Output the [x, y] coordinate of the center of the cell containing the given text.  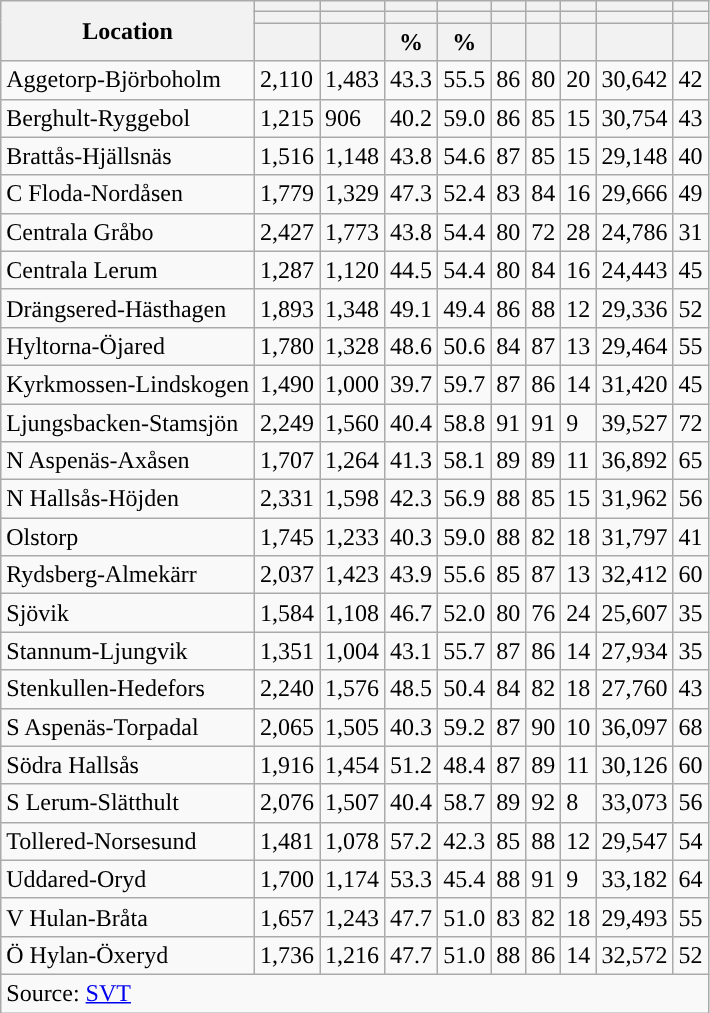
59.2 [464, 727]
48.4 [464, 765]
44.5 [412, 270]
29,336 [634, 308]
Kyrkmossen-Lindskogen [128, 384]
58.8 [464, 423]
2,427 [286, 232]
20 [578, 80]
Ö Hylan-Öxeryd [128, 955]
Berghult-Ryggebol [128, 118]
24,786 [634, 232]
92 [544, 803]
C Floda-Nordåsen [128, 194]
2,249 [286, 423]
Drängsered-Hästhagen [128, 308]
1,348 [352, 308]
2,110 [286, 80]
1,736 [286, 955]
Aggetorp-Björboholm [128, 80]
51.2 [412, 765]
54.6 [464, 156]
49 [690, 194]
Source: SVT [354, 993]
43.3 [412, 80]
1,174 [352, 879]
Ljungsbacken-Stamsjön [128, 423]
S Lerum-Slätthult [128, 803]
Tollered-Norsesund [128, 841]
48.5 [412, 689]
1,329 [352, 194]
43.9 [412, 575]
S Aspenäs-Torpadal [128, 727]
1,215 [286, 118]
Stenkullen-Hedefors [128, 689]
Olstorp [128, 537]
30,642 [634, 80]
1,745 [286, 537]
55.5 [464, 80]
65 [690, 461]
1,780 [286, 346]
1,216 [352, 955]
1,120 [352, 270]
32,572 [634, 955]
1,483 [352, 80]
57.2 [412, 841]
58.7 [464, 803]
47.3 [412, 194]
54 [690, 841]
1,108 [352, 613]
64 [690, 879]
1,287 [286, 270]
39,527 [634, 423]
Brattås-Hjällsnäs [128, 156]
1,243 [352, 917]
1,000 [352, 384]
V Hulan-Bråta [128, 917]
31,797 [634, 537]
1,773 [352, 232]
29,148 [634, 156]
31 [690, 232]
Centrala Gråbo [128, 232]
2,037 [286, 575]
42 [690, 80]
1,078 [352, 841]
1,916 [286, 765]
1,233 [352, 537]
1,598 [352, 499]
1,264 [352, 461]
55.6 [464, 575]
2,331 [286, 499]
8 [578, 803]
68 [690, 727]
1,893 [286, 308]
30,754 [634, 118]
Centrala Lerum [128, 270]
1,779 [286, 194]
1,454 [352, 765]
Uddared-Oryd [128, 879]
76 [544, 613]
43.1 [412, 651]
1,516 [286, 156]
40 [690, 156]
48.6 [412, 346]
59.7 [464, 384]
36,892 [634, 461]
1,351 [286, 651]
31,420 [634, 384]
29,464 [634, 346]
10 [578, 727]
Stannum-Ljungvik [128, 651]
33,182 [634, 879]
29,666 [634, 194]
1,423 [352, 575]
1,560 [352, 423]
46.7 [412, 613]
33,073 [634, 803]
52.0 [464, 613]
55.7 [464, 651]
1,148 [352, 156]
Rydsberg-Almekärr [128, 575]
1,700 [286, 879]
30,126 [634, 765]
31,962 [634, 499]
50.6 [464, 346]
1,481 [286, 841]
90 [544, 727]
1,004 [352, 651]
N Aspenäs-Axåsen [128, 461]
25,607 [634, 613]
1,328 [352, 346]
49.4 [464, 308]
49.1 [412, 308]
N Hallsås-Höjden [128, 499]
24,443 [634, 270]
40.2 [412, 118]
41.3 [412, 461]
45.4 [464, 879]
1,505 [352, 727]
1,707 [286, 461]
41 [690, 537]
36,097 [634, 727]
27,934 [634, 651]
53.3 [412, 879]
29,547 [634, 841]
29,493 [634, 917]
Sjövik [128, 613]
27,760 [634, 689]
50.4 [464, 689]
28 [578, 232]
32,412 [634, 575]
58.1 [464, 461]
Södra Hallsås [128, 765]
1,657 [286, 917]
39.7 [412, 384]
24 [578, 613]
1,584 [286, 613]
2,240 [286, 689]
1,507 [352, 803]
Hyltorna-Öjared [128, 346]
Location [128, 31]
1,490 [286, 384]
2,076 [286, 803]
52.4 [464, 194]
56.9 [464, 499]
906 [352, 118]
1,576 [352, 689]
2,065 [286, 727]
